Output the (X, Y) coordinate of the center of the cell containing the given text.  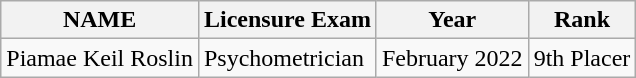
NAME (100, 20)
Psychometrician (287, 58)
February 2022 (452, 58)
Piamae Keil Roslin (100, 58)
9th Placer (582, 58)
Rank (582, 20)
Licensure Exam (287, 20)
Year (452, 20)
